Capture the cell that displays the provided text and extract its (x, y) central coordinate. 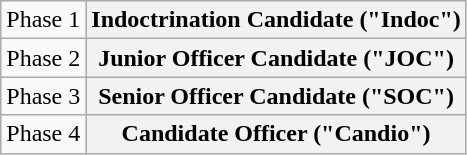
Junior Officer Candidate ("JOC") (276, 58)
Phase 3 (44, 96)
Phase 4 (44, 134)
Phase 2 (44, 58)
Phase 1 (44, 20)
Senior Officer Candidate ("SOC") (276, 96)
Candidate Officer ("Candio") (276, 134)
Indoctrination Candidate ("Indoc") (276, 20)
